Pinpoint the cell where the given text exists, returning its (X, Y) midpoint coordinate. 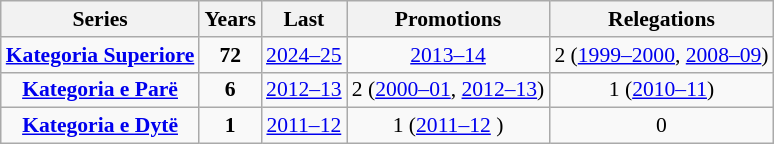
2024–25 (304, 55)
Years (230, 19)
Promotions (448, 19)
1 (2011–12 ) (448, 126)
Last (304, 19)
2012–13 (304, 90)
Relegations (661, 19)
72 (230, 55)
2 (2000–01, 2012–13) (448, 90)
6 (230, 90)
Kategoria Superiore (100, 55)
0 (661, 126)
2013–14 (448, 55)
Kategoria e Dytë (100, 126)
Kategoria e Parë (100, 90)
2011–12 (304, 126)
1 (2010–11) (661, 90)
2 (1999–2000, 2008–09) (661, 55)
Series (100, 19)
1 (230, 126)
